Detect which cell encompasses the target text, then output its [x, y] center coordinate. 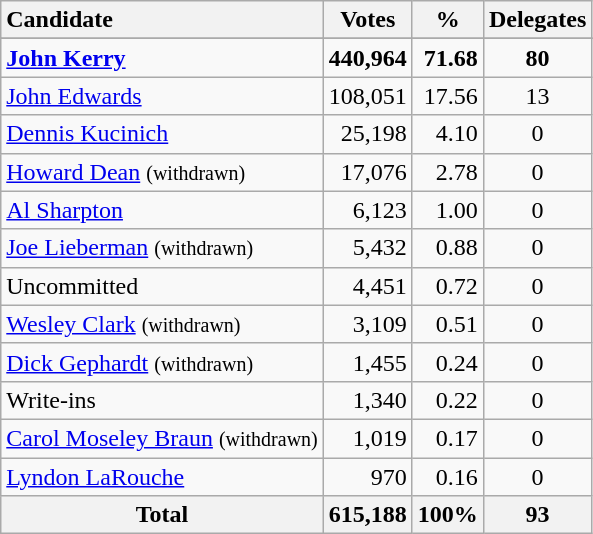
Dick Gephardt (withdrawn) [162, 362]
Delegates [537, 20]
108,051 [368, 96]
3,109 [368, 324]
Lyndon LaRouche [162, 477]
80 [537, 58]
71.68 [448, 58]
93 [537, 515]
615,188 [368, 515]
4.10 [448, 134]
Howard Dean (withdrawn) [162, 172]
Al Sharpton [162, 210]
John Kerry [162, 58]
4,451 [368, 286]
John Edwards [162, 96]
2.78 [448, 172]
Dennis Kucinich [162, 134]
Wesley Clark (withdrawn) [162, 324]
17.56 [448, 96]
Total [162, 515]
0.17 [448, 438]
0.22 [448, 400]
Joe Lieberman (withdrawn) [162, 248]
1,019 [368, 438]
440,964 [368, 58]
6,123 [368, 210]
% [448, 20]
25,198 [368, 134]
1.00 [448, 210]
1,455 [368, 362]
Write-ins [162, 400]
Candidate [162, 20]
5,432 [368, 248]
Uncommitted [162, 286]
Votes [368, 20]
0.88 [448, 248]
Carol Moseley Braun (withdrawn) [162, 438]
13 [537, 96]
0.24 [448, 362]
0.16 [448, 477]
100% [448, 515]
17,076 [368, 172]
0.72 [448, 286]
1,340 [368, 400]
970 [368, 477]
0.51 [448, 324]
